From the cell containing the given text, extract its center point as (X, Y) coordinate. 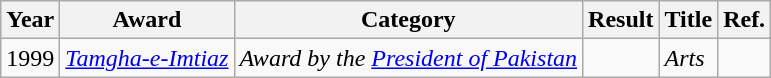
Award (147, 20)
Result (621, 20)
1999 (30, 58)
Title (688, 20)
Tamgha-e-Imtiaz (147, 58)
Category (408, 20)
Arts (688, 58)
Award by the President of Pakistan (408, 58)
Ref. (744, 20)
Year (30, 20)
